Find where the given text appears and provide that cell's center as (x, y) coordinate. 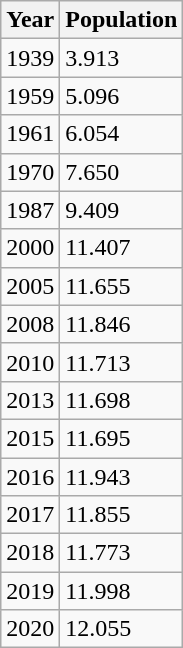
2019 (30, 591)
2016 (30, 477)
6.054 (122, 134)
2008 (30, 324)
2013 (30, 400)
11.943 (122, 477)
2000 (30, 248)
11.655 (122, 286)
11.846 (122, 324)
2018 (30, 553)
2020 (30, 629)
2010 (30, 362)
11.695 (122, 438)
1939 (30, 58)
11.698 (122, 400)
11.773 (122, 553)
1961 (30, 134)
5.096 (122, 96)
1987 (30, 210)
1970 (30, 172)
11.713 (122, 362)
11.855 (122, 515)
Year (30, 20)
11.998 (122, 591)
12.055 (122, 629)
2017 (30, 515)
Population (122, 20)
11.407 (122, 248)
9.409 (122, 210)
1959 (30, 96)
2005 (30, 286)
2015 (30, 438)
7.650 (122, 172)
3.913 (122, 58)
